From the cell containing the given text, extract its center point as [X, Y] coordinate. 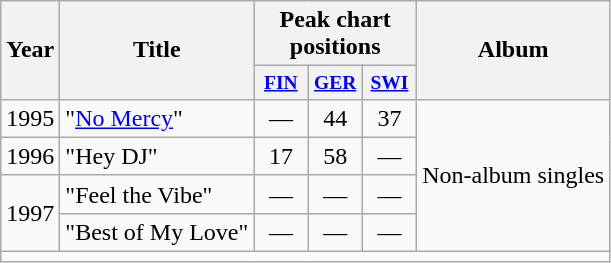
"Feel the Vibe" [157, 194]
Year [30, 50]
1997 [30, 213]
"Best of My Love" [157, 232]
"Hey DJ" [157, 156]
Non-album singles [514, 175]
58 [335, 156]
37 [389, 118]
1995 [30, 118]
"No Mercy" [157, 118]
17 [281, 156]
Peak chart positions [336, 34]
1996 [30, 156]
44 [335, 118]
Album [514, 50]
GER [335, 82]
SWI [389, 82]
Title [157, 50]
FIN [281, 82]
